Pinpoint the cell where the given text exists, returning its (X, Y) midpoint coordinate. 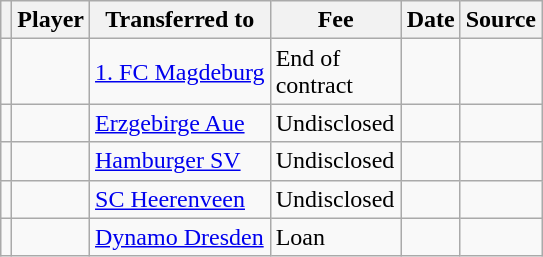
Transferred to (180, 20)
Source (500, 20)
1. FC Magdeburg (180, 72)
Erzgebirge Aue (180, 123)
End of contract (336, 72)
Date (430, 20)
SC Heerenveen (180, 199)
Fee (336, 20)
Loan (336, 237)
Player (51, 20)
Dynamo Dresden (180, 237)
Hamburger SV (180, 161)
